Scan for the cell matching the given text and deliver its (x, y) coordinate at center. 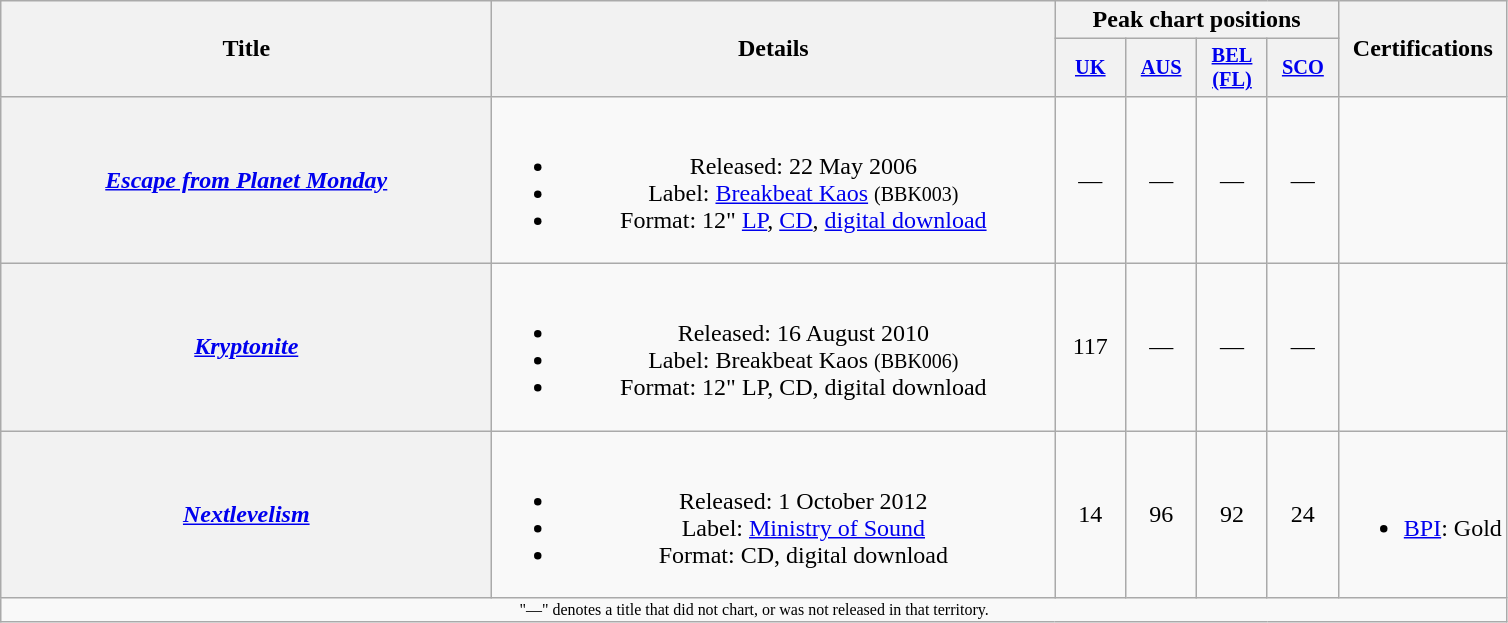
UK (1090, 68)
117 (1090, 348)
Title (246, 49)
96 (1162, 514)
24 (1302, 514)
Kryptonite (246, 348)
14 (1090, 514)
BPI: Gold (1422, 514)
SCO (1302, 68)
Released: 1 October 2012Label: Ministry of SoundFormat: CD, digital download (774, 514)
Escape from Planet Monday (246, 180)
"—" denotes a title that did not chart, or was not released in that territory. (754, 610)
Peak chart positions (1196, 20)
Released: 22 May 2006Label: Breakbeat Kaos (BBK003)Format: 12" LP, CD, digital download (774, 180)
Certifications (1422, 49)
Released: 16 August 2010Label: Breakbeat Kaos (BBK006)Format: 12" LP, CD, digital download (774, 348)
AUS (1162, 68)
92 (1232, 514)
Details (774, 49)
Nextlevelism (246, 514)
BEL(FL) (1232, 68)
